Pinpoint the cell where the given text exists, returning its [x, y] midpoint coordinate. 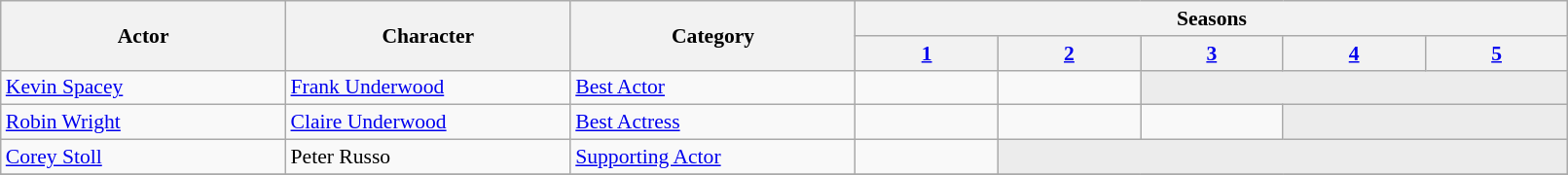
Claire Underwood [428, 122]
4 [1354, 53]
2 [1069, 53]
Best Actor [712, 87]
Supporting Actor [712, 157]
Frank Underwood [428, 87]
Seasons [1212, 18]
Category [712, 35]
Actor [144, 35]
Robin Wright [144, 122]
5 [1497, 53]
1 [927, 53]
Best Actress [712, 122]
Corey Stoll [144, 157]
Peter Russo [428, 157]
Kevin Spacey [144, 87]
Character [428, 35]
3 [1212, 53]
